Determine the (x, y) coordinate at the center of the cell enclosing the given text.  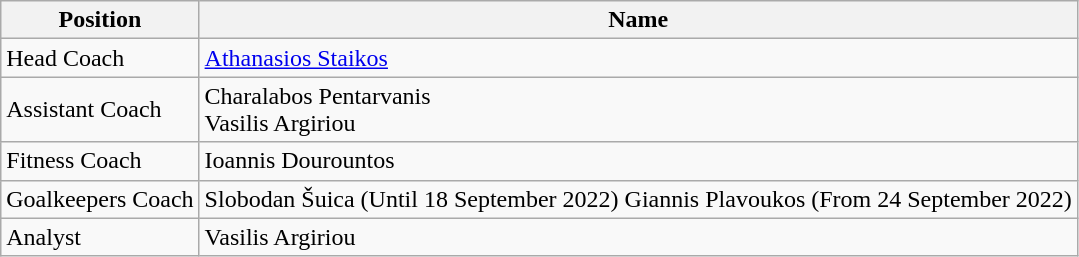
Athanasios Staikos (638, 58)
Head Coach (100, 58)
Slobodan Šuica (Until 18 September 2022) Giannis Plavoukos (From 24 September 2022) (638, 199)
Analyst (100, 237)
Position (100, 20)
Goalkeepers Coach (100, 199)
Vasilis Argiriou (638, 237)
Name (638, 20)
Charalabos PentarvanisVasilis Argiriou (638, 110)
Assistant Coach (100, 110)
Fitness Coach (100, 161)
Ioannis Dourountos (638, 161)
